Return (X, Y) of the center of cell containing provided text 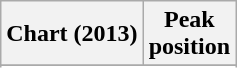
Peak position (189, 34)
Chart (2013) (72, 34)
